Pinpoint the cell where the given text exists, returning its (x, y) midpoint coordinate. 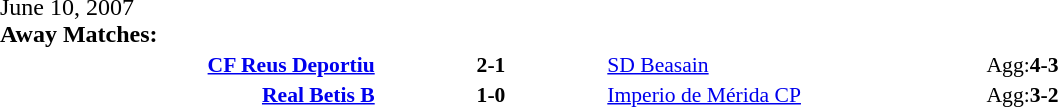
SD Beasain (795, 64)
2-1 (492, 64)
